From the cell containing the given text, extract its center point as [X, Y] coordinate. 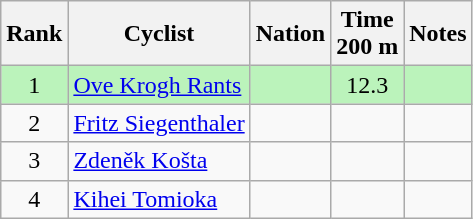
Time200 m [368, 34]
Notes [438, 34]
Ove Krogh Rants [159, 85]
Nation [290, 34]
2 [34, 123]
Fritz Siegenthaler [159, 123]
4 [34, 199]
3 [34, 161]
12.3 [368, 85]
1 [34, 85]
Rank [34, 34]
Cyclist [159, 34]
Zdeněk Košta [159, 161]
Kihei Tomioka [159, 199]
